Locate the cell with the specified text and output its (x, y) center coordinate. 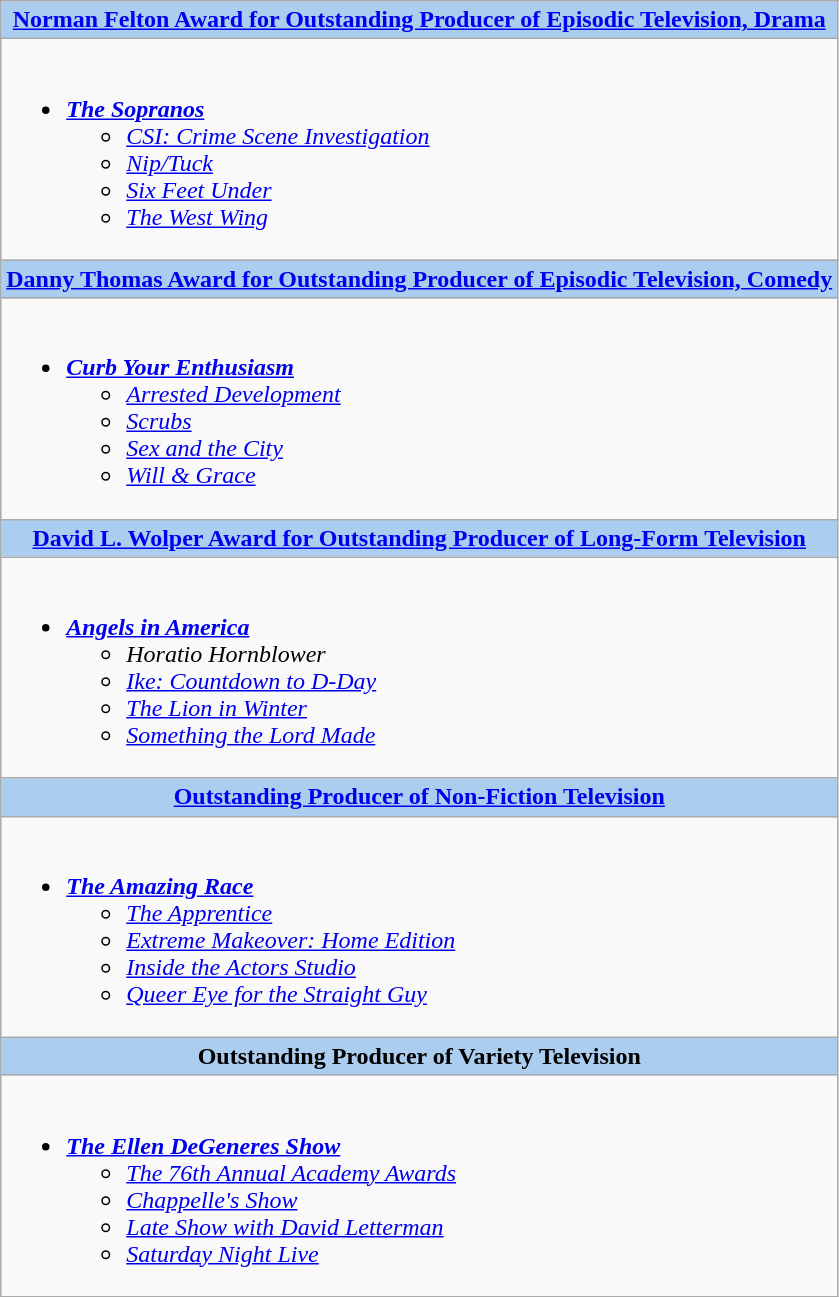
Outstanding Producer of Variety Television (420, 1056)
The Ellen DeGeneres ShowThe 76th Annual Academy AwardsChappelle's ShowLate Show with David LettermanSaturday Night Live (420, 1186)
Curb Your EnthusiasmArrested DevelopmentScrubsSex and the CityWill & Grace (420, 408)
David L. Wolper Award for Outstanding Producer of Long-Form Television (420, 538)
Angels in AmericaHoratio HornblowerIke: Countdown to D-DayThe Lion in WinterSomething the Lord Made (420, 668)
Danny Thomas Award for Outstanding Producer of Episodic Television, Comedy (420, 279)
The SopranosCSI: Crime Scene InvestigationNip/TuckSix Feet UnderThe West Wing (420, 150)
Norman Felton Award for Outstanding Producer of Episodic Television, Drama (420, 20)
Outstanding Producer of Non-Fiction Television (420, 797)
The Amazing RaceThe ApprenticeExtreme Makeover: Home EditionInside the Actors StudioQueer Eye for the Straight Guy (420, 926)
